Return the (X, Y) coordinate for the center point of the cell that contains the specified text.  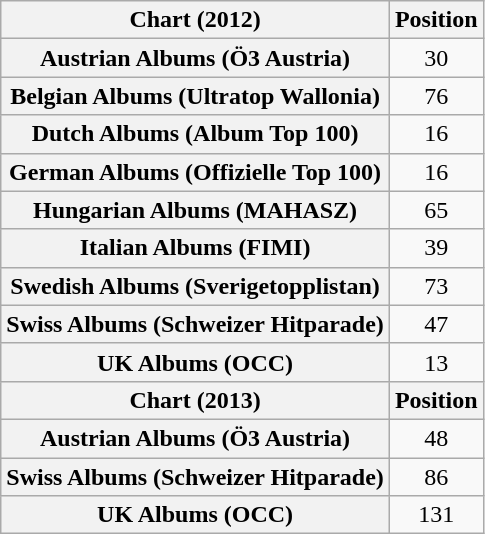
Chart (2012) (196, 20)
Hungarian Albums (MAHASZ) (196, 210)
73 (436, 286)
65 (436, 210)
76 (436, 96)
Swedish Albums (Sverigetopplistan) (196, 286)
Italian Albums (FIMI) (196, 248)
Belgian Albums (Ultratop Wallonia) (196, 96)
German Albums (Offizielle Top 100) (196, 172)
Dutch Albums (Album Top 100) (196, 134)
48 (436, 438)
86 (436, 477)
47 (436, 324)
Chart (2013) (196, 400)
30 (436, 58)
39 (436, 248)
13 (436, 362)
131 (436, 515)
